Return the [X, Y] coordinate for the center point of the cell that contains the specified text.  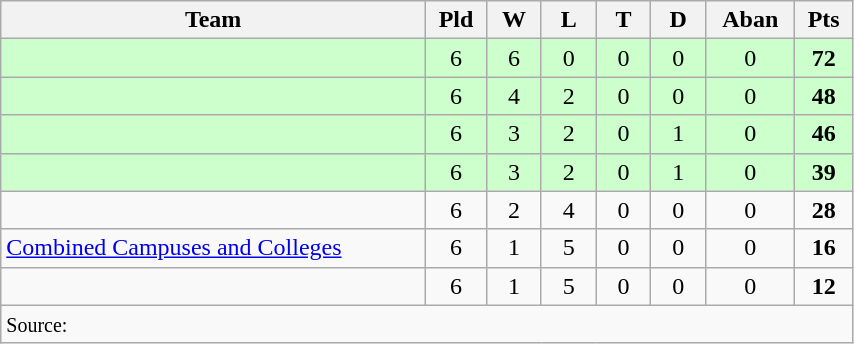
46 [824, 134]
W [514, 20]
16 [824, 248]
Aban [750, 20]
T [624, 20]
Combined Campuses and Colleges [214, 248]
Team [214, 20]
28 [824, 210]
12 [824, 286]
Pld [456, 20]
L [568, 20]
48 [824, 96]
D [678, 20]
Source: [427, 324]
39 [824, 172]
72 [824, 58]
Pts [824, 20]
